Identify which cell holds the provided text, then report its (X, Y) central coordinate. 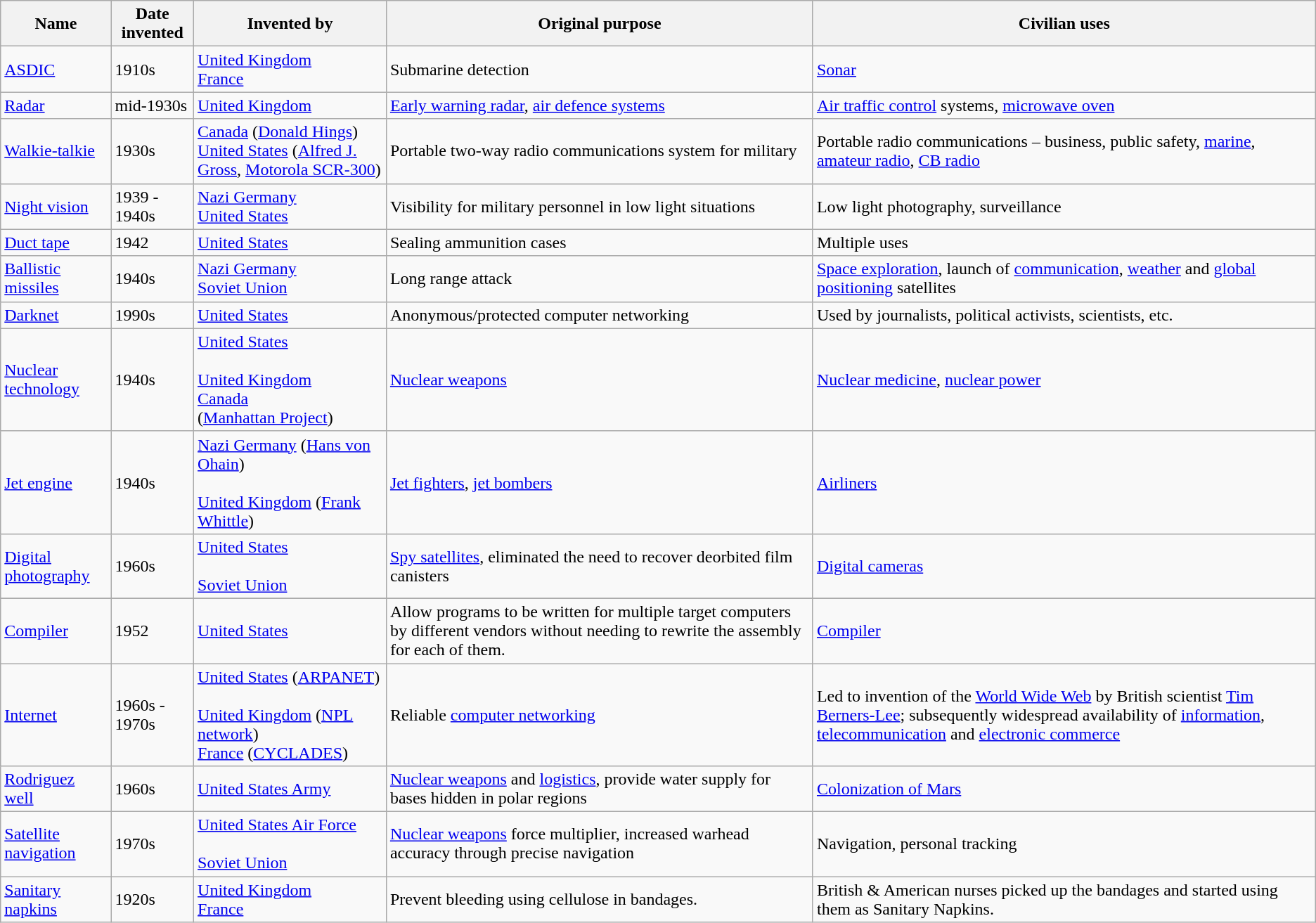
Portable two-way radio communications system for military (599, 151)
British & American nurses picked up the bandages and started using them as Sanitary Napkins. (1064, 900)
Long range attack (599, 278)
Satellite navigation (56, 844)
United States Air Force Soviet Union (290, 844)
Darknet (56, 315)
Airliners (1064, 482)
1939 - 1940s (153, 207)
Rodriguez well (56, 789)
Air traffic control systems, microwave oven (1064, 105)
United States (ARPANET) United Kingdom (NPL network) France (CYCLADES) (290, 715)
Jet fighters, jet bombers (599, 482)
United States Army (290, 789)
1952 (153, 631)
Name (56, 24)
1990s (153, 315)
Nuclear medicine, nuclear power (1064, 380)
Allow programs to be written for multiple target computers by different vendors without needing to rewrite the assembly for each of them. (599, 631)
Nuclear weapons (599, 380)
Multiple uses (1064, 243)
Night vision (56, 207)
Digital cameras (1064, 566)
Canada (Donald Hings) United States (Alfred J. Gross, Motorola SCR-300) (290, 151)
Space exploration, launch of communication, weather and global positioning satellites (1064, 278)
1942 (153, 243)
Portable radio communications – business, public safety, marine, amateur radio, CB radio (1064, 151)
Nazi Germany (Hans von Ohain) United Kingdom (Frank Whittle) (290, 482)
Civilian uses (1064, 24)
Sealing ammunition cases (599, 243)
1910s (153, 69)
Original purpose (599, 24)
Nazi Germany United States (290, 207)
Sonar (1064, 69)
Low light photography, surveillance (1064, 207)
Invented by (290, 24)
United States Soviet Union (290, 566)
Nuclear technology (56, 380)
Jet engine (56, 482)
Internet (56, 715)
ASDIC (56, 69)
Spy satellites, eliminated the need to recover deorbited film canisters (599, 566)
Used by journalists, political activists, scientists, etc. (1064, 315)
Prevent bleeding using cellulose in bandages. (599, 900)
United States United Kingdom Canada (Manhattan Project) (290, 380)
Anonymous/protected computer networking (599, 315)
Radar (56, 105)
Duct tape (56, 243)
Reliable computer networking (599, 715)
1930s (153, 151)
1960s - 1970s (153, 715)
Nuclear weapons force multiplier, increased warhead accuracy through precise navigation (599, 844)
Early warning radar, air defence systems (599, 105)
Sanitary napkins (56, 900)
1970s (153, 844)
Nuclear weapons and logistics, provide water supply for bases hidden in polar regions (599, 789)
Digital photography (56, 566)
Walkie-talkie (56, 151)
Submarine detection (599, 69)
mid-1930s (153, 105)
Date invented (153, 24)
Colonization of Mars (1064, 789)
1920s (153, 900)
Nazi Germany Soviet Union (290, 278)
United Kingdom (290, 105)
Visibility for military personnel in low light situations (599, 207)
Navigation, personal tracking (1064, 844)
Ballistic missiles (56, 278)
